Extract the (X, Y) coordinate from the center of the cell holding the provided text.  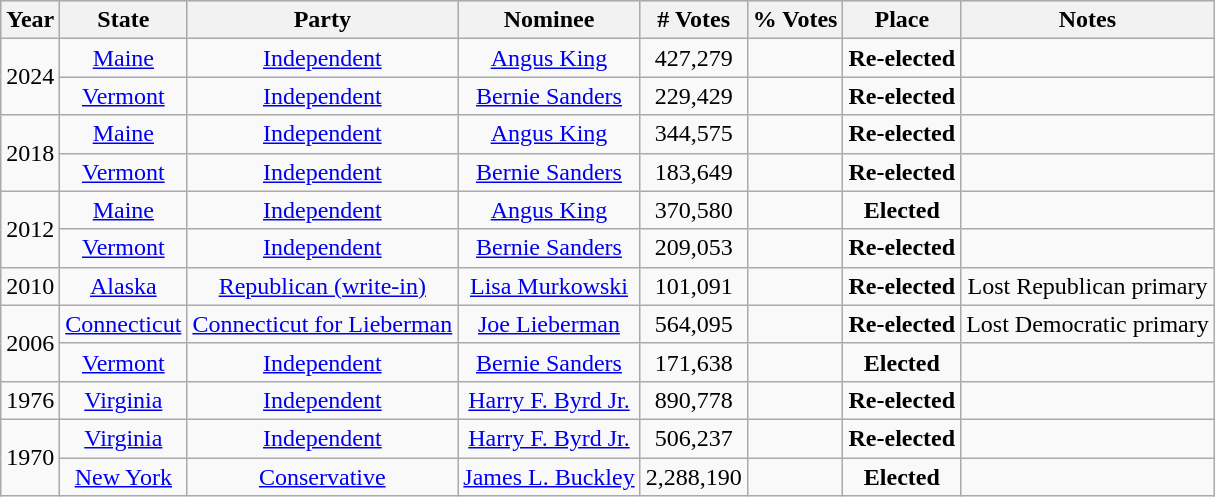
2010 (30, 286)
2018 (30, 153)
Lisa Murkowski (549, 286)
Place (902, 20)
James L. Buckley (549, 477)
Connecticut for Lieberman (322, 324)
Lost Republican primary (1088, 286)
Year (30, 20)
Alaska (124, 286)
Party (322, 20)
427,279 (694, 58)
171,638 (694, 362)
229,429 (694, 96)
Lost Democratic primary (1088, 324)
2024 (30, 77)
506,237 (694, 438)
2006 (30, 343)
101,091 (694, 286)
Joe Lieberman (549, 324)
% Votes (795, 20)
Republican (write-in) (322, 286)
Nominee (549, 20)
564,095 (694, 324)
Connecticut (124, 324)
890,778 (694, 400)
370,580 (694, 210)
183,649 (694, 172)
State (124, 20)
2,288,190 (694, 477)
2012 (30, 229)
1970 (30, 457)
# Votes (694, 20)
1976 (30, 400)
Conservative (322, 477)
344,575 (694, 134)
New York (124, 477)
Notes (1088, 20)
209,053 (694, 248)
